Return the [X, Y] coordinate for the center point of the cell that contains the specified text.  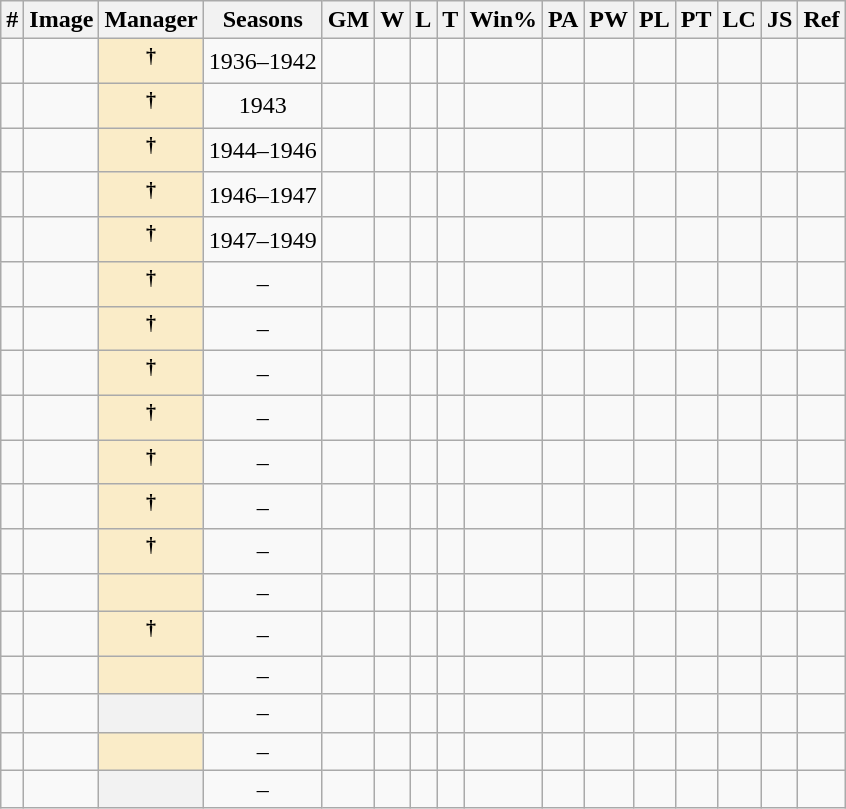
Image [62, 20]
Ref [822, 20]
1943 [262, 106]
T [450, 20]
PL [655, 20]
PT [696, 20]
1936–1942 [262, 62]
# [12, 20]
GM [348, 20]
Manager [151, 20]
W [392, 20]
1946–1947 [262, 194]
1947–1949 [262, 240]
JS [779, 20]
PA [564, 20]
LC [739, 20]
PW [609, 20]
L [424, 20]
Seasons [262, 20]
1944–1946 [262, 150]
Win% [504, 20]
